Output the (X, Y) coordinate of the center of the cell containing the given text.  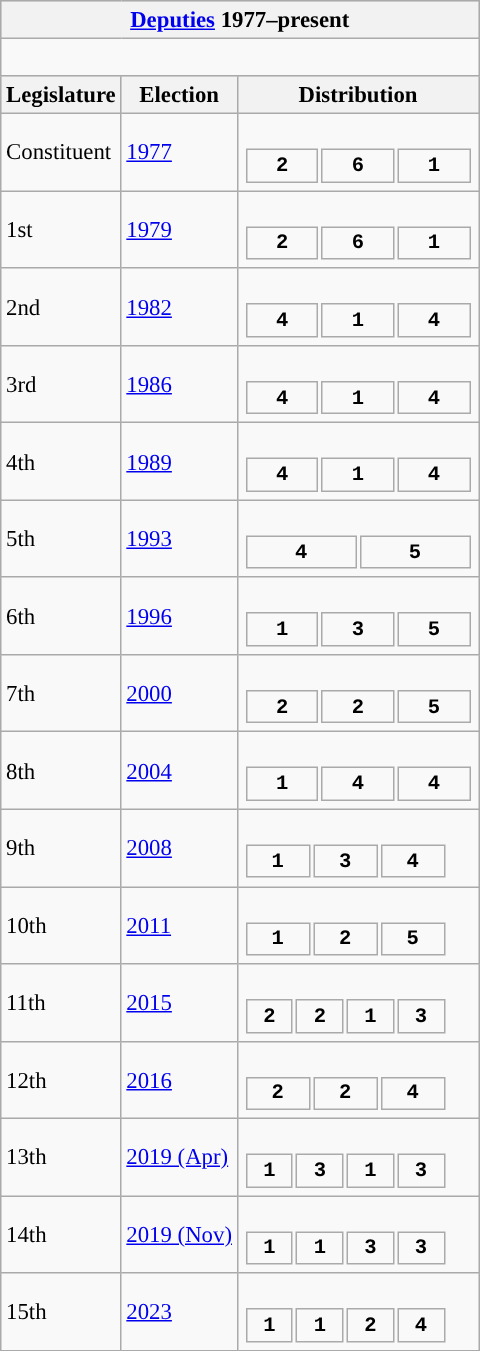
2015 (179, 1002)
1 2 5 (358, 926)
1 3 4 (358, 848)
Constituent (61, 152)
1977 (179, 152)
2008 (179, 848)
2 2 1 3 (358, 1002)
14th (61, 1234)
2nd (61, 306)
7th (61, 694)
13th (61, 1158)
2016 (179, 1080)
2000 (179, 694)
4th (61, 462)
3rd (61, 384)
1st (61, 230)
9th (61, 848)
5th (61, 538)
1 3 1 3 (358, 1158)
2 2 5 (358, 694)
8th (61, 770)
Legislature (61, 95)
11th (61, 1002)
2 2 4 (358, 1080)
2019 (Apr) (179, 1158)
1 4 4 (358, 770)
1 1 3 3 (358, 1234)
10th (61, 926)
1989 (179, 462)
4 5 (358, 538)
1979 (179, 230)
1996 (179, 616)
1982 (179, 306)
Distribution (358, 95)
Deputies 1977–present (240, 20)
2023 (179, 1312)
1 3 5 (358, 616)
15th (61, 1312)
2019 (Nov) (179, 1234)
2004 (179, 770)
1986 (179, 384)
1993 (179, 538)
2011 (179, 926)
1 1 2 4 (358, 1312)
Election (179, 95)
12th (61, 1080)
6th (61, 616)
